Output the (X, Y) coordinate of the center of the cell containing the given text.  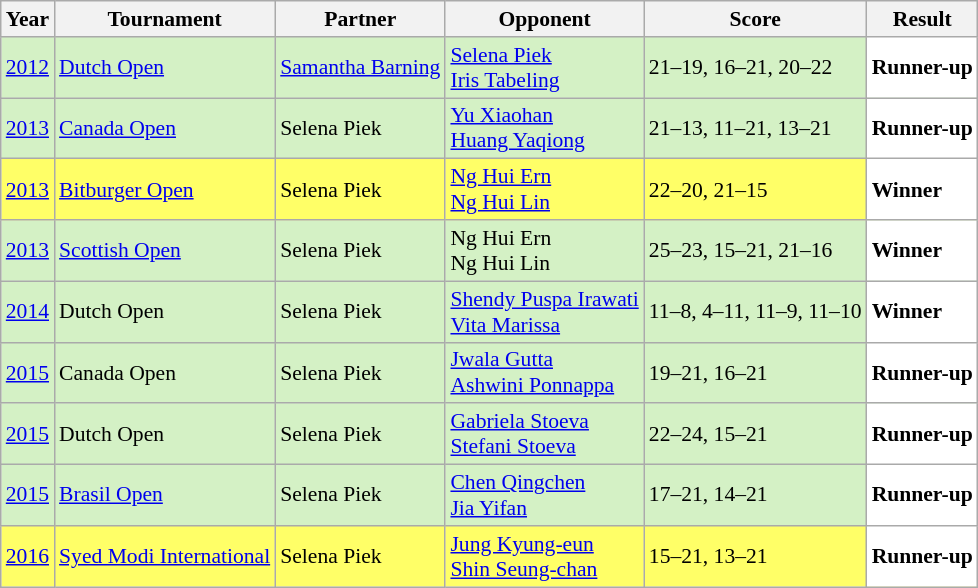
Year (28, 19)
Yu Xiaohan Huang Yaqiong (544, 128)
19–21, 16–21 (756, 372)
Scottish Open (164, 250)
25–23, 15–21, 21–16 (756, 250)
22–24, 15–21 (756, 434)
Syed Modi International (164, 556)
Shendy Puspa Irawati Vita Marissa (544, 312)
Selena Piek Iris Tabeling (544, 68)
22–20, 21–15 (756, 190)
11–8, 4–11, 11–9, 11–10 (756, 312)
Brasil Open (164, 496)
Partner (360, 19)
Opponent (544, 19)
Tournament (164, 19)
Score (756, 19)
Gabriela Stoeva Stefani Stoeva (544, 434)
21–19, 16–21, 20–22 (756, 68)
Bitburger Open (164, 190)
Jung Kyung-eun Shin Seung-chan (544, 556)
15–21, 13–21 (756, 556)
Jwala Gutta Ashwini Ponnappa (544, 372)
2014 (28, 312)
17–21, 14–21 (756, 496)
21–13, 11–21, 13–21 (756, 128)
Chen Qingchen Jia Yifan (544, 496)
Result (922, 19)
2016 (28, 556)
Samantha Barning (360, 68)
2012 (28, 68)
